Output the [X, Y] coordinate of the center of the cell containing the given text.  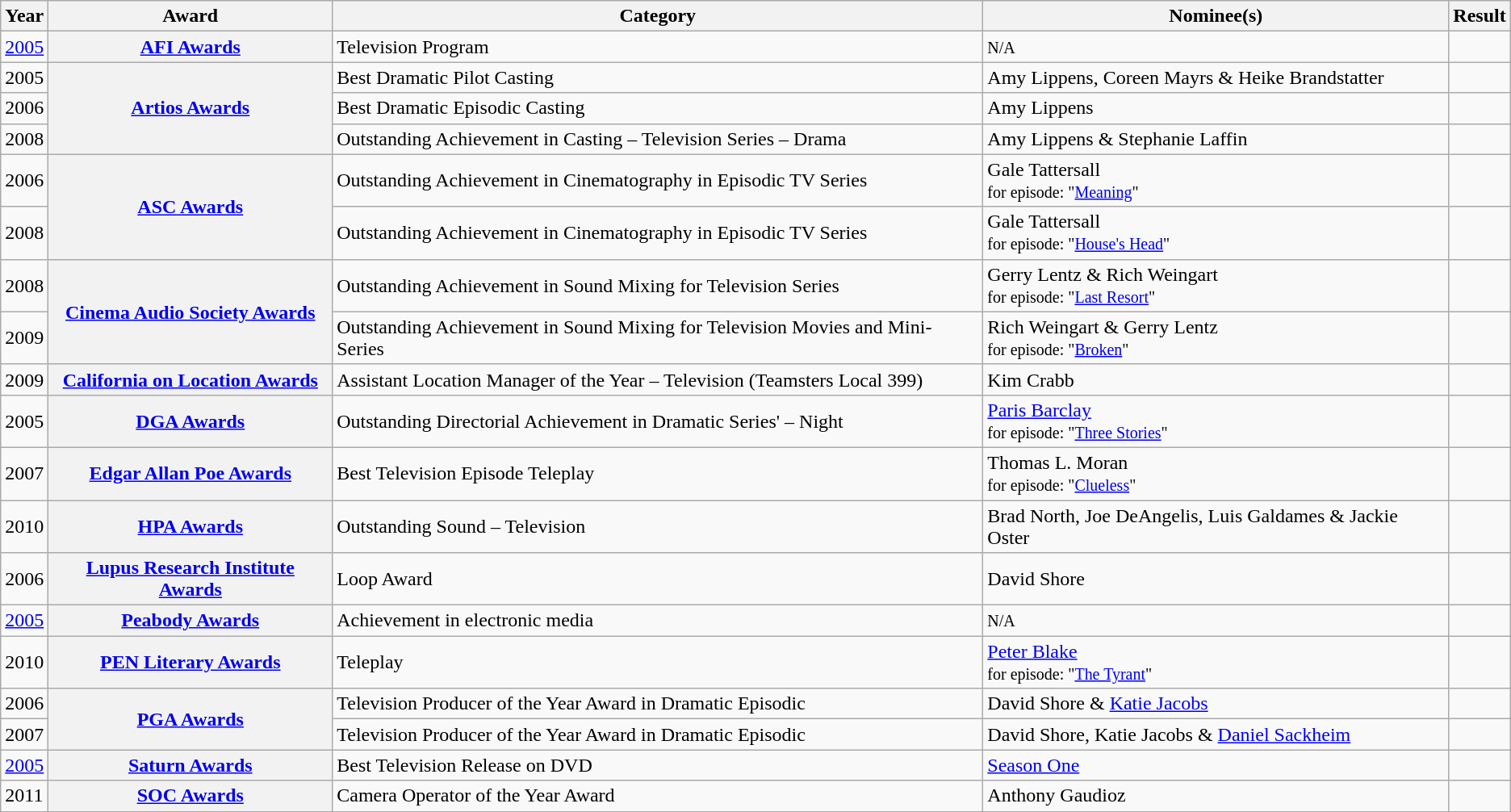
Anthony Gaudioz [1216, 796]
Year [24, 16]
Saturn Awards [190, 765]
Rich Weingart & Gerry Lentzfor episode: "Broken" [1216, 337]
Lupus Research Institute Awards [190, 580]
PEN Literary Awards [190, 662]
Best Television Release on DVD [658, 765]
Amy Lippens & Stephanie Laffin [1216, 139]
Best Dramatic Pilot Casting [658, 77]
HPA Awards [190, 526]
California on Location Awards [190, 379]
Brad North, Joe DeAngelis, Luis Galdames & Jackie Oster [1216, 526]
Award [190, 16]
David Shore & Katie Jacobs [1216, 704]
David Shore [1216, 580]
Outstanding Achievement in Sound Mixing for Television Movies and Mini-Series [658, 337]
Gale Tattersallfor episode: "Meaning" [1216, 181]
Gale Tattersallfor episode: "House's Head" [1216, 232]
ASC Awards [190, 207]
Season One [1216, 765]
Peter Blake for episode: "The Tyrant" [1216, 662]
Edgar Allan Poe Awards [190, 473]
Best Dramatic Episodic Casting [658, 108]
Gerry Lentz & Rich Weingartfor episode: "Last Resort" [1216, 286]
Assistant Location Manager of the Year – Television (Teamsters Local 399) [658, 379]
Amy Lippens, Coreen Mayrs & Heike Brandstatter [1216, 77]
Category [658, 16]
Outstanding Directorial Achievement in Dramatic Series' – Night [658, 421]
Outstanding Sound – Television [658, 526]
DGA Awards [190, 421]
David Shore, Katie Jacobs & Daniel Sackheim [1216, 735]
Artios Awards [190, 108]
SOC Awards [190, 796]
Camera Operator of the Year Award [658, 796]
Teleplay [658, 662]
Loop Award [658, 580]
Peabody Awards [190, 621]
Amy Lippens [1216, 108]
Outstanding Achievement in Sound Mixing for Television Series [658, 286]
Kim Crabb [1216, 379]
AFI Awards [190, 47]
Achievement in electronic media [658, 621]
Result [1480, 16]
2011 [24, 796]
Paris Barclayfor episode: "Three Stories" [1216, 421]
Nominee(s) [1216, 16]
Outstanding Achievement in Casting – Television Series – Drama [658, 139]
Television Program [658, 47]
PGA Awards [190, 719]
Thomas L. Moranfor episode: "Clueless" [1216, 473]
Cinema Audio Society Awards [190, 312]
Best Television Episode Teleplay [658, 473]
